Return the (x, y) coordinate for the center point of the cell that contains the specified text.  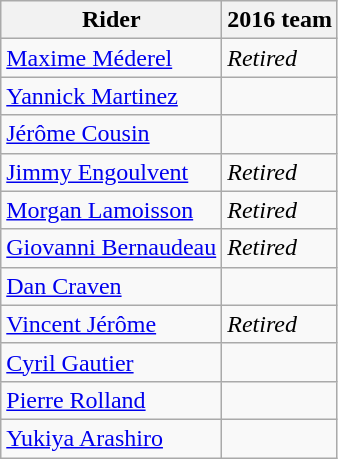
Morgan Lamoisson (112, 210)
Rider (112, 20)
Jimmy Engoulvent (112, 172)
Jérôme Cousin (112, 134)
Yannick Martinez (112, 96)
Vincent Jérôme (112, 324)
Maxime Méderel (112, 58)
2016 team (280, 20)
Dan Craven (112, 286)
Pierre Rolland (112, 400)
Cyril Gautier (112, 362)
Yukiya Arashiro (112, 438)
Giovanni Bernaudeau (112, 248)
